Search for the cell housing the specified text and yield its [X, Y] center coordinate. 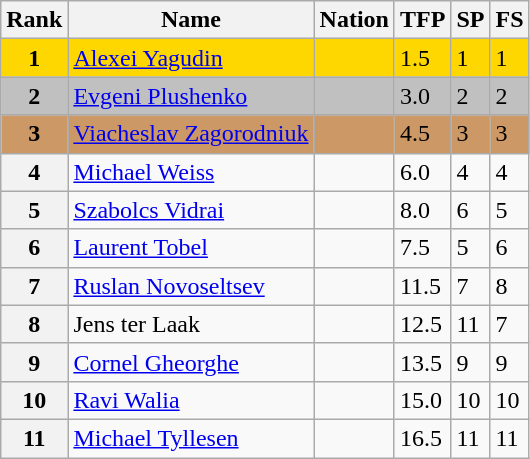
Alexei Yagudin [191, 58]
SP [470, 20]
Cornel Gheorghe [191, 362]
7.5 [422, 248]
12.5 [422, 324]
Ravi Walia [191, 400]
Michael Tyllesen [191, 438]
Name [191, 20]
Viacheslav Zagorodniuk [191, 134]
3.0 [422, 96]
FS [510, 20]
Evgeni Plushenko [191, 96]
8.0 [422, 210]
13.5 [422, 362]
Jens ter Laak [191, 324]
Ruslan Novoseltsev [191, 286]
Laurent Tobel [191, 248]
Rank [34, 20]
15.0 [422, 400]
4.5 [422, 134]
Nation [354, 20]
Szabolcs Vidrai [191, 210]
1.5 [422, 58]
16.5 [422, 438]
TFP [422, 20]
11.5 [422, 286]
6.0 [422, 172]
Michael Weiss [191, 172]
